Find where the given text appears and provide that cell's center as (X, Y) coordinate. 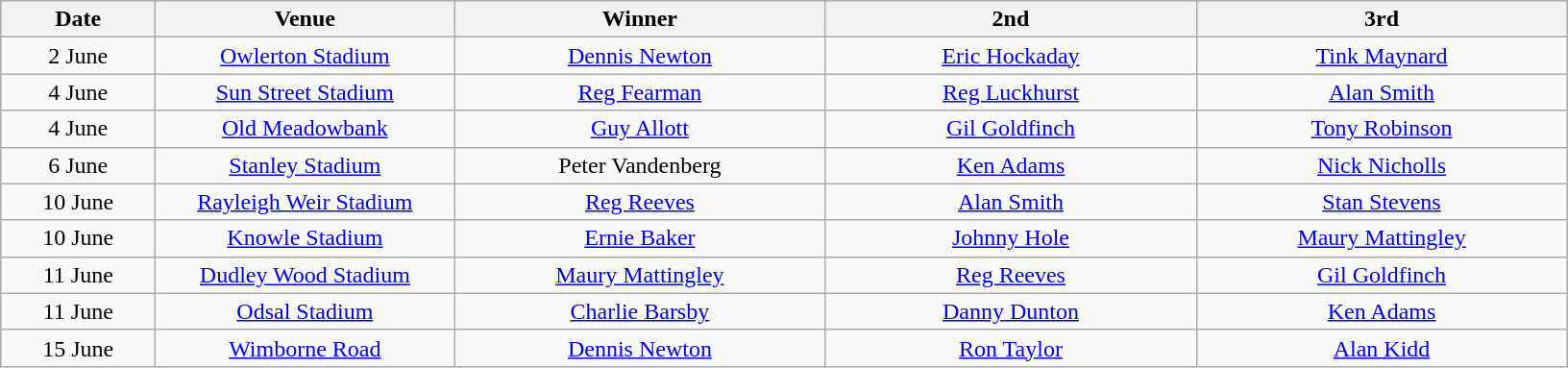
Stanley Stadium (306, 165)
Tony Robinson (1382, 129)
Nick Nicholls (1382, 165)
15 June (79, 348)
Date (79, 19)
Winner (640, 19)
2 June (79, 56)
Reg Fearman (640, 92)
Venue (306, 19)
Wimborne Road (306, 348)
6 June (79, 165)
Old Meadowbank (306, 129)
Owlerton Stadium (306, 56)
Tink Maynard (1382, 56)
Sun Street Stadium (306, 92)
Eric Hockaday (1011, 56)
Dudley Wood Stadium (306, 275)
Danny Dunton (1011, 311)
Odsal Stadium (306, 311)
Charlie Barsby (640, 311)
Johnny Hole (1011, 238)
Knowle Stadium (306, 238)
3rd (1382, 19)
Guy Allott (640, 129)
Alan Kidd (1382, 348)
Rayleigh Weir Stadium (306, 202)
Ernie Baker (640, 238)
2nd (1011, 19)
Stan Stevens (1382, 202)
Ron Taylor (1011, 348)
Peter Vandenberg (640, 165)
Reg Luckhurst (1011, 92)
